Provide the [X, Y] coordinate of the cell's center where the given text is located.  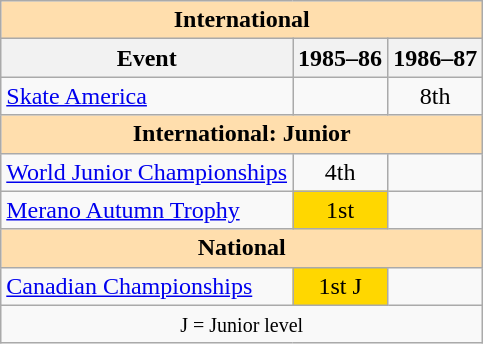
Canadian Championships [147, 286]
4th [340, 172]
1st [340, 210]
Skate America [147, 96]
Event [147, 58]
8th [436, 96]
1986–87 [436, 58]
1985–86 [340, 58]
International [242, 20]
World Junior Championships [147, 172]
International: Junior [242, 134]
National [242, 248]
Merano Autumn Trophy [147, 210]
J = Junior level [242, 324]
1st J [340, 286]
